Extract the [X, Y] coordinate from the center of the cell holding the provided text.  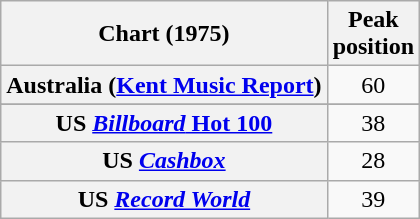
60 [373, 85]
US Record World [164, 199]
Australia (Kent Music Report) [164, 85]
Chart (1975) [164, 34]
39 [373, 199]
38 [373, 123]
US Billboard Hot 100 [164, 123]
US Cashbox [164, 161]
Peakposition [373, 34]
28 [373, 161]
